Return [X, Y] of the center of cell containing provided text 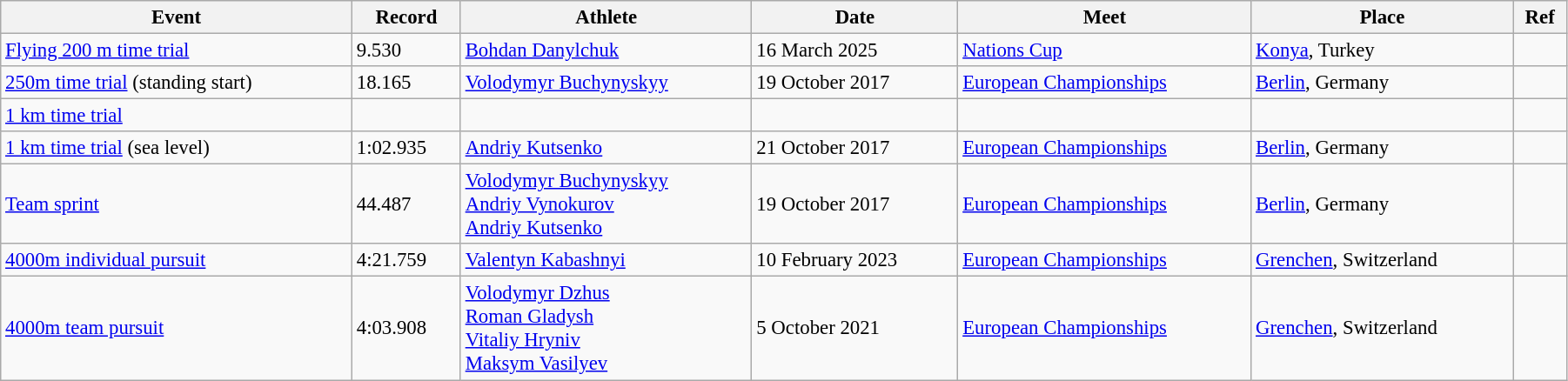
Flying 200 m time trial [177, 50]
Athlete [606, 17]
4000m individual pursuit [177, 260]
Record [405, 17]
44.487 [405, 204]
Meet [1105, 17]
Konya, Turkey [1382, 50]
4000m team pursuit [177, 329]
9.530 [405, 50]
1 km time trial [177, 116]
Date [854, 17]
1 km time trial (sea level) [177, 148]
Volodymyr BuchynyskyyAndriy VynokurovAndriy Kutsenko [606, 204]
Volodymyr DzhusRoman GladyshVitaliy HrynivMaksym Vasilyev [606, 329]
Bohdan Danylchuk [606, 50]
16 March 2025 [854, 50]
Nations Cup [1105, 50]
18.165 [405, 83]
10 February 2023 [854, 260]
Team sprint [177, 204]
Valentyn Kabashnyi [606, 260]
4:21.759 [405, 260]
Ref [1540, 17]
250m time trial (standing start) [177, 83]
21 October 2017 [854, 148]
1:02.935 [405, 148]
Place [1382, 17]
Volodymyr Buchynyskyy [606, 83]
Event [177, 17]
5 October 2021 [854, 329]
Andriy Kutsenko [606, 148]
4:03.908 [405, 329]
